From the cell containing the given text, extract its center point as [X, Y] coordinate. 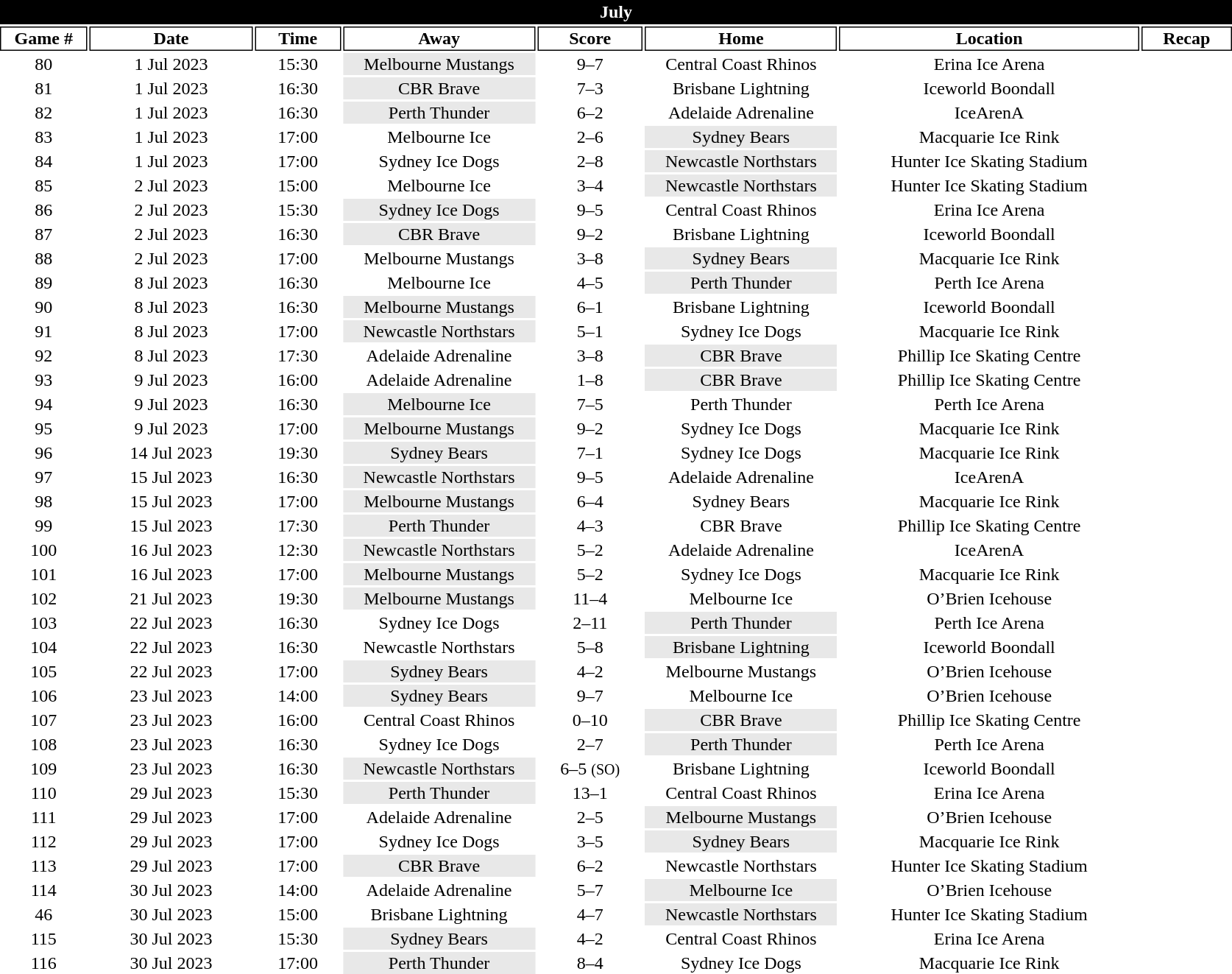
102 [44, 599]
107 [44, 720]
85 [44, 186]
83 [44, 137]
2–11 [590, 623]
103 [44, 623]
7–3 [590, 88]
Location [989, 38]
89 [44, 283]
3–5 [590, 841]
87 [44, 234]
6–5 (SO) [590, 769]
0–10 [590, 720]
Game # [44, 38]
98 [44, 501]
7–5 [590, 404]
4–3 [590, 526]
Score [590, 38]
11–4 [590, 599]
97 [44, 477]
Away [439, 38]
6–4 [590, 501]
14 Jul 2023 [171, 453]
91 [44, 331]
July [616, 12]
82 [44, 113]
95 [44, 428]
93 [44, 380]
5–7 [590, 890]
81 [44, 88]
111 [44, 817]
8–4 [590, 963]
6–1 [590, 307]
80 [44, 64]
114 [44, 890]
115 [44, 939]
88 [44, 258]
5–8 [590, 647]
4–5 [590, 283]
2–6 [590, 137]
Date [171, 38]
86 [44, 210]
112 [44, 841]
92 [44, 356]
90 [44, 307]
12:30 [298, 550]
3–4 [590, 186]
2–7 [590, 744]
5–1 [590, 331]
108 [44, 744]
13–1 [590, 793]
110 [44, 793]
2–5 [590, 817]
Home [741, 38]
99 [44, 526]
4–7 [590, 914]
Time [298, 38]
116 [44, 963]
104 [44, 647]
101 [44, 574]
1–8 [590, 380]
Recap [1186, 38]
96 [44, 453]
94 [44, 404]
7–1 [590, 453]
2–8 [590, 161]
84 [44, 161]
109 [44, 769]
106 [44, 696]
113 [44, 866]
100 [44, 550]
46 [44, 914]
21 Jul 2023 [171, 599]
105 [44, 671]
